Return [X, Y] of the center of cell containing provided text 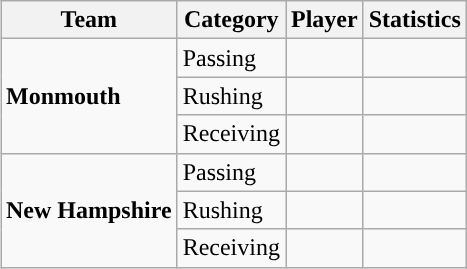
Monmouth [88, 96]
Player [325, 20]
Category [231, 20]
Team [88, 20]
Statistics [414, 20]
New Hampshire [88, 210]
